Pinpoint the cell where the given text exists, returning its (X, Y) midpoint coordinate. 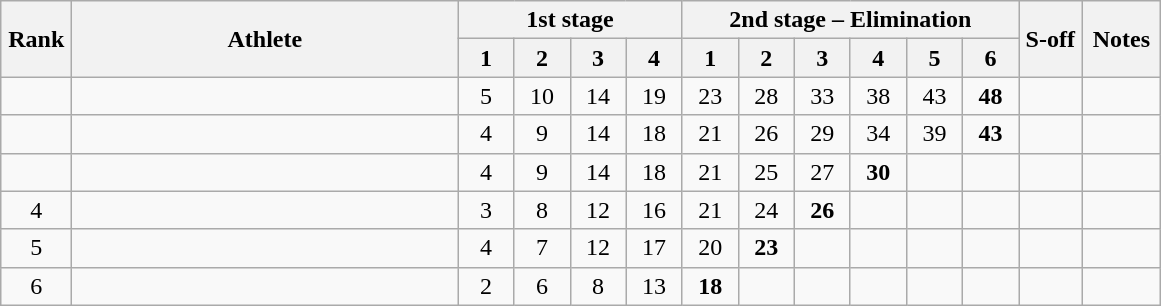
48 (990, 96)
27 (822, 172)
S-off (1050, 39)
30 (878, 172)
17 (654, 248)
38 (878, 96)
39 (934, 134)
20 (710, 248)
19 (654, 96)
13 (654, 286)
25 (766, 172)
10 (542, 96)
16 (654, 210)
Notes (1122, 39)
24 (766, 210)
1st stage (570, 20)
33 (822, 96)
28 (766, 96)
29 (822, 134)
34 (878, 134)
Athlete (265, 39)
Rank (36, 39)
2nd stage – Elimination (850, 20)
7 (542, 248)
